Locate the cell with the specified text and output its [X, Y] center coordinate. 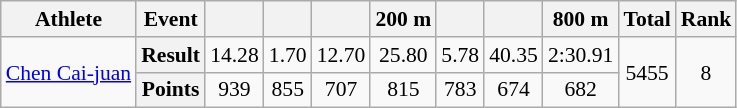
783 [460, 90]
Rank [706, 19]
40.35 [514, 55]
815 [403, 90]
682 [580, 90]
5455 [646, 72]
200 m [403, 19]
800 m [580, 19]
Event [170, 19]
Result [170, 55]
5.78 [460, 55]
Athlete [68, 19]
Chen Cai-juan [68, 72]
2:30.91 [580, 55]
14.28 [234, 55]
12.70 [342, 55]
8 [706, 72]
1.70 [288, 55]
Points [170, 90]
707 [342, 90]
674 [514, 90]
Total [646, 19]
939 [234, 90]
25.80 [403, 55]
855 [288, 90]
